Search for the cell housing the specified text and yield its (x, y) center coordinate. 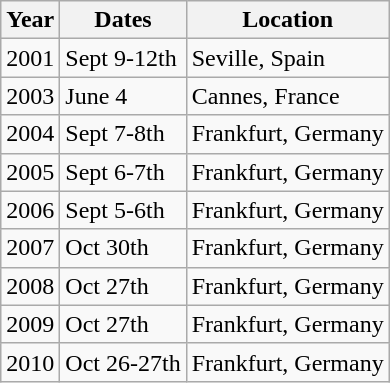
Oct 30th (123, 248)
2010 (30, 362)
Sept 6-7th (123, 172)
2003 (30, 96)
Sept 5-6th (123, 210)
2004 (30, 134)
2007 (30, 248)
Seville, Spain (288, 58)
2008 (30, 286)
Dates (123, 20)
Oct 26-27th (123, 362)
Location (288, 20)
2006 (30, 210)
Year (30, 20)
Sept 7-8th (123, 134)
2005 (30, 172)
June 4 (123, 96)
2009 (30, 324)
2001 (30, 58)
Sept 9-12th (123, 58)
Cannes, France (288, 96)
